Return the [X, Y] coordinate for the center point of the cell that contains the specified text.  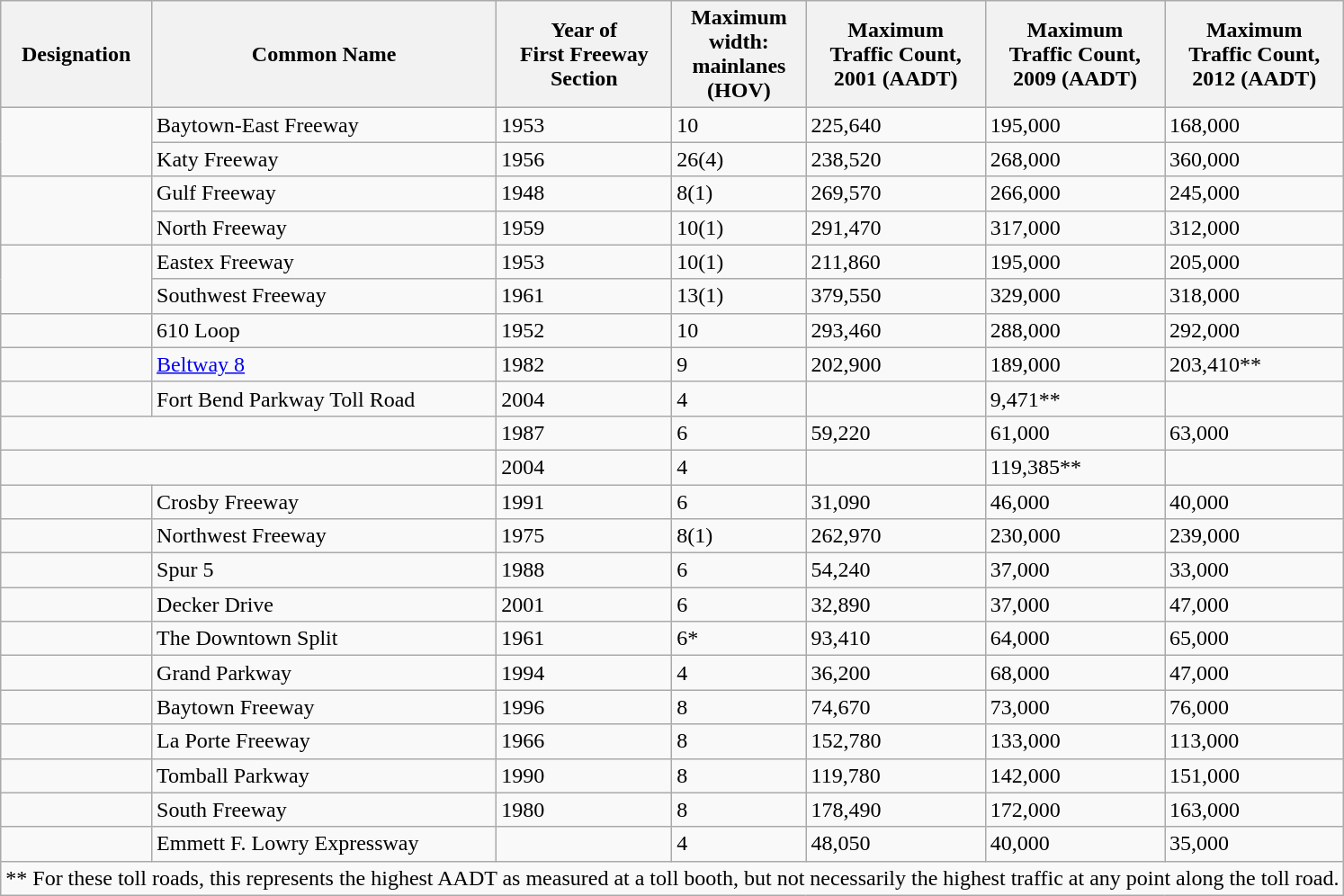
68,000 [1074, 673]
317,000 [1074, 228]
Maximum Traffic Count, 2001 (AADT) [896, 54]
Katy Freeway [324, 159]
6* [739, 639]
Southwest Freeway [324, 296]
291,470 [896, 228]
202,900 [896, 364]
35,000 [1254, 844]
13(1) [739, 296]
46,000 [1074, 501]
133,000 [1074, 741]
172,000 [1074, 810]
Gulf Freeway [324, 193]
Fort Bend Parkway Toll Road [324, 399]
Beltway 8 [324, 364]
288,000 [1074, 330]
48,050 [896, 844]
1990 [585, 775]
63,000 [1254, 433]
Tomball Parkway [324, 775]
Year of First Freeway Section [585, 54]
74,670 [896, 707]
2001 [585, 605]
113,000 [1254, 741]
South Freeway [324, 810]
312,000 [1254, 228]
266,000 [1074, 193]
59,220 [896, 433]
Baytown Freeway [324, 707]
1952 [585, 330]
Eastex Freeway [324, 262]
1975 [585, 536]
Crosby Freeway [324, 501]
The Downtown Split [324, 639]
Maximum width: mainlanes (HOV) [739, 54]
1988 [585, 570]
North Freeway [324, 228]
189,000 [1074, 364]
1959 [585, 228]
211,860 [896, 262]
93,410 [896, 639]
318,000 [1254, 296]
1996 [585, 707]
152,780 [896, 741]
119,780 [896, 775]
33,000 [1254, 570]
151,000 [1254, 775]
269,570 [896, 193]
1966 [585, 741]
292,000 [1254, 330]
360,000 [1254, 159]
268,000 [1074, 159]
Maximum Traffic Count, 2012 (AADT) [1254, 54]
245,000 [1254, 193]
262,970 [896, 536]
1987 [585, 433]
1980 [585, 810]
76,000 [1254, 707]
119,385** [1074, 467]
379,550 [896, 296]
61,000 [1074, 433]
La Porte Freeway [324, 741]
329,000 [1074, 296]
26(4) [739, 159]
73,000 [1074, 707]
Designation [76, 54]
1994 [585, 673]
Grand Parkway [324, 673]
239,000 [1254, 536]
168,000 [1254, 125]
Maximum Traffic Count, 2009 (AADT) [1074, 54]
1948 [585, 193]
163,000 [1254, 810]
Spur 5 [324, 570]
225,640 [896, 125]
31,090 [896, 501]
230,000 [1074, 536]
Baytown-East Freeway [324, 125]
142,000 [1074, 775]
293,460 [896, 330]
610 Loop [324, 330]
Emmett F. Lowry Expressway [324, 844]
1956 [585, 159]
238,520 [896, 159]
65,000 [1254, 639]
1991 [585, 501]
9 [739, 364]
Decker Drive [324, 605]
9,471** [1074, 399]
32,890 [896, 605]
Common Name [324, 54]
54,240 [896, 570]
Northwest Freeway [324, 536]
36,200 [896, 673]
64,000 [1074, 639]
1982 [585, 364]
203,410** [1254, 364]
205,000 [1254, 262]
178,490 [896, 810]
